Identify which cell holds the provided text, then report its (x, y) central coordinate. 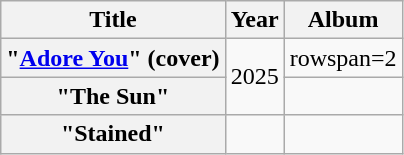
"Stained" (113, 134)
Year (254, 20)
2025 (254, 77)
Title (113, 20)
"The Sun" (113, 96)
Album (343, 20)
"Adore You" (cover) (113, 58)
rowspan=2 (343, 58)
